Pinpoint the cell where the given text exists, returning its (X, Y) midpoint coordinate. 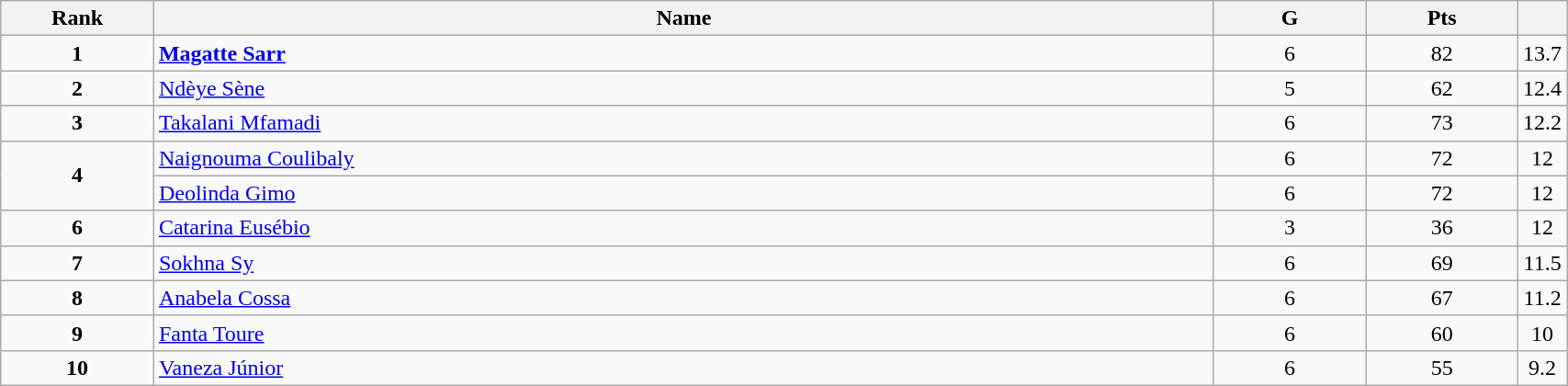
12.4 (1543, 88)
73 (1442, 123)
Name (683, 18)
9 (77, 333)
82 (1442, 53)
8 (77, 298)
Vaneza Júnior (683, 368)
69 (1442, 263)
Naignouma Coulibaly (683, 158)
Pts (1442, 18)
Ndèye Sène (683, 88)
55 (1442, 368)
1 (77, 53)
2 (77, 88)
62 (1442, 88)
Catarina Eusébio (683, 228)
Rank (77, 18)
11.2 (1543, 298)
Sokhna Sy (683, 263)
4 (77, 176)
13.7 (1543, 53)
Deolinda Gimo (683, 193)
Magatte Sarr (683, 53)
36 (1442, 228)
Anabela Cossa (683, 298)
11.5 (1543, 263)
9.2 (1543, 368)
Fanta Toure (683, 333)
12.2 (1543, 123)
5 (1290, 88)
Takalani Mfamadi (683, 123)
60 (1442, 333)
7 (77, 263)
67 (1442, 298)
G (1290, 18)
